Identify which cell holds the provided text, then report its (x, y) central coordinate. 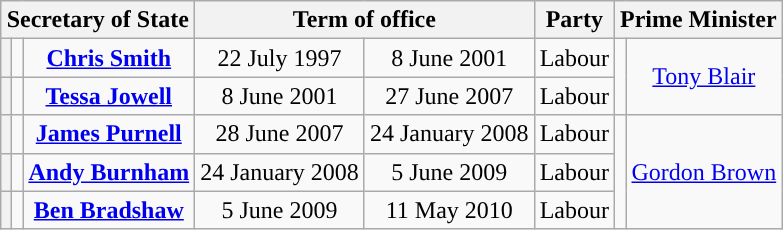
Andy Burnham (109, 172)
Tessa Jowell (109, 96)
Chris Smith (109, 58)
22 July 1997 (280, 58)
Gordon Brown (704, 172)
Tony Blair (704, 77)
Secretary of State (98, 20)
Prime Minister (698, 20)
Ben Bradshaw (109, 210)
Term of office (364, 20)
28 June 2007 (280, 134)
James Purnell (109, 134)
11 May 2010 (449, 210)
27 June 2007 (449, 96)
Party (574, 20)
